Pinpoint the cell where the given text exists, returning its (x, y) midpoint coordinate. 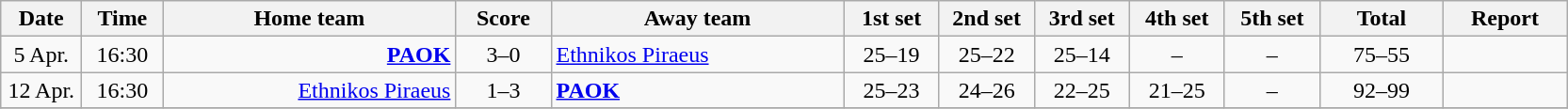
21–25 (1177, 90)
Report (1505, 19)
Home team (309, 19)
22–25 (1081, 90)
25–23 (891, 90)
25–14 (1081, 54)
Away team (697, 19)
Time (122, 19)
12 Apr. (41, 90)
5th set (1271, 19)
2nd set (987, 19)
25–22 (987, 54)
1st set (891, 19)
5 Apr. (41, 54)
Total (1381, 19)
1–3 (503, 90)
25–19 (891, 54)
92–99 (1381, 90)
3rd set (1081, 19)
4th set (1177, 19)
Date (41, 19)
Score (503, 19)
3–0 (503, 54)
24–26 (987, 90)
75–55 (1381, 54)
